Identify which cell holds the provided text, then report its [X, Y] central coordinate. 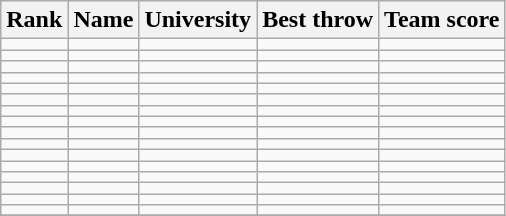
Rank [34, 20]
Name [104, 20]
Team score [442, 20]
University [198, 20]
Best throw [318, 20]
